Pinpoint the cell where the given text exists, returning its [X, Y] midpoint coordinate. 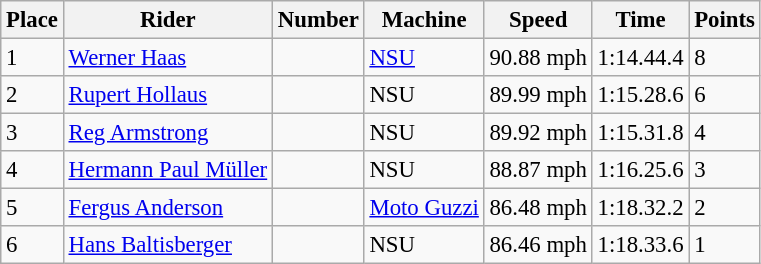
90.88 mph [538, 58]
Hans Baltisberger [168, 245]
1:18.32.2 [640, 208]
1:16.25.6 [640, 170]
Reg Armstrong [168, 133]
Moto Guzzi [424, 208]
Place [32, 20]
1:18.33.6 [640, 245]
89.92 mph [538, 133]
Machine [424, 20]
1:15.28.6 [640, 95]
86.48 mph [538, 208]
89.99 mph [538, 95]
Rider [168, 20]
1:15.31.8 [640, 133]
Speed [538, 20]
Werner Haas [168, 58]
8 [724, 58]
1:14.44.4 [640, 58]
Number [318, 20]
Rupert Hollaus [168, 95]
88.87 mph [538, 170]
Fergus Anderson [168, 208]
Points [724, 20]
86.46 mph [538, 245]
Hermann Paul Müller [168, 170]
5 [32, 208]
Time [640, 20]
